Identify which cell holds the provided text, then report its (x, y) central coordinate. 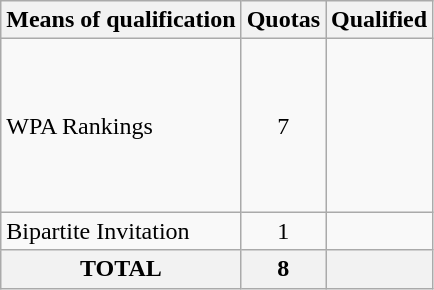
8 (283, 269)
Means of qualification (121, 20)
7 (283, 126)
TOTAL (121, 269)
Bipartite Invitation (121, 231)
1 (283, 231)
Qualified (380, 20)
Quotas (283, 20)
WPA Rankings (121, 126)
